Scan for the cell matching the given text and deliver its (x, y) coordinate at center. 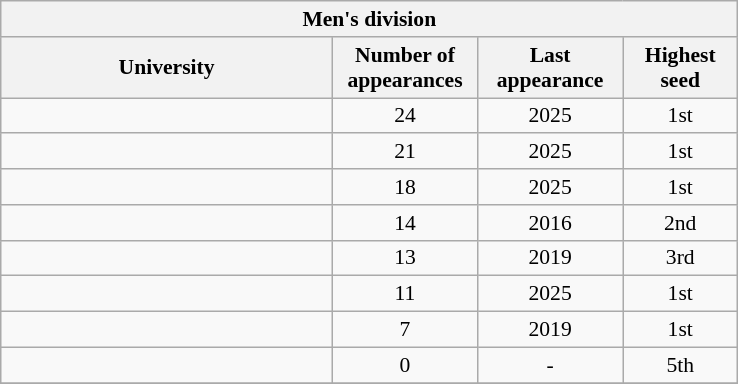
0 (404, 365)
Lastappearance (550, 68)
Number ofappearances (404, 68)
Highestseed (680, 68)
- (550, 365)
2nd (680, 223)
21 (404, 152)
3rd (680, 258)
2016 (550, 223)
14 (404, 223)
Men's division (370, 19)
7 (404, 330)
18 (404, 187)
24 (404, 116)
University (167, 68)
11 (404, 294)
13 (404, 258)
5th (680, 365)
